Extract the (X, Y) coordinate from the center of the cell holding the provided text.  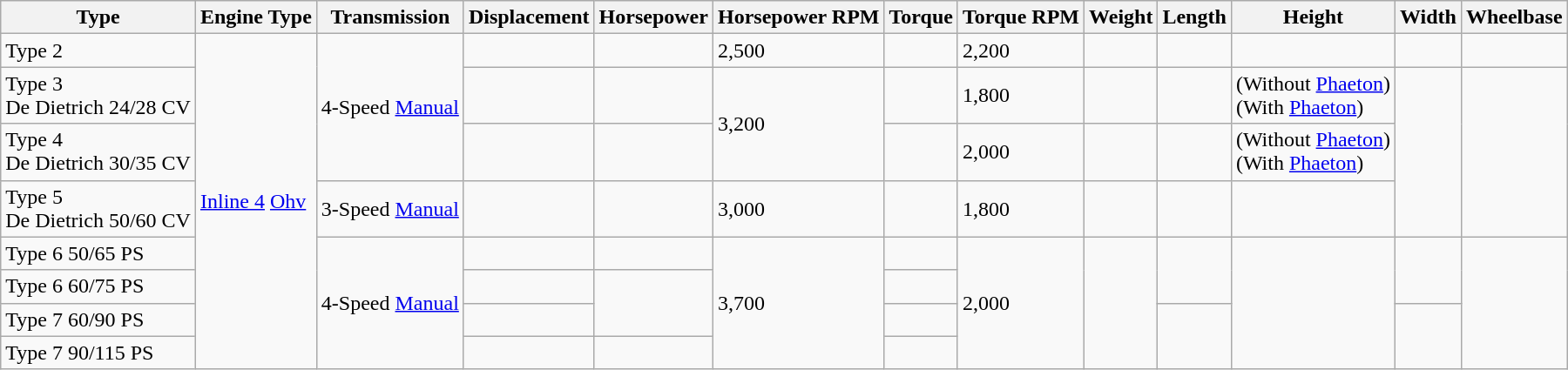
Horsepower RPM (798, 17)
Width (1428, 17)
Type (98, 17)
Weight (1121, 17)
Torque (921, 17)
Transmission (390, 17)
Wheelbase (1514, 17)
Type 2 (98, 50)
3,200 (798, 124)
2,200 (1021, 50)
Length (1194, 17)
Horsepower (653, 17)
Displacement (529, 17)
Type 6 50/65 PS (98, 253)
3,000 (798, 209)
Type 7 90/115 PS (98, 353)
Type 4De Dietrich 30/35 CV (98, 151)
Type 3De Dietrich 24/28 CV (98, 96)
Type 6 60/75 PS (98, 286)
Type 5De Dietrich 50/60 CV (98, 209)
Torque RPM (1021, 17)
Height (1313, 17)
Engine Type (256, 17)
3,700 (798, 303)
3-Speed Manual (390, 209)
Type 7 60/90 PS (98, 320)
Inline 4 Ohv (256, 202)
2,500 (798, 50)
